Capture the cell that displays the provided text and extract its [x, y] central coordinate. 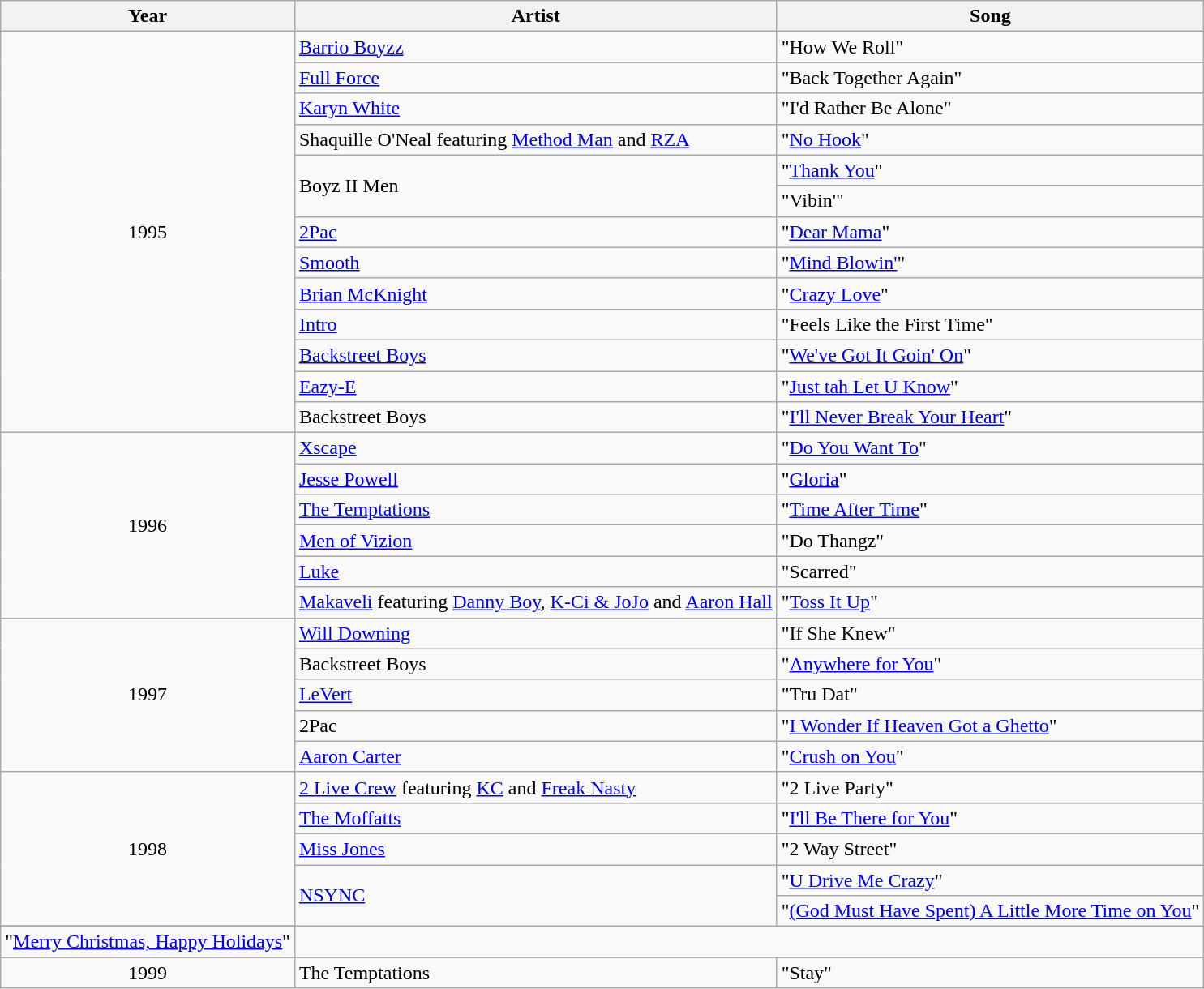
"Toss It Up" [991, 602]
"Stay" [991, 973]
"Feels Like the First Time" [991, 324]
"I'll Never Break Your Heart" [991, 417]
Full Force [535, 78]
1997 [148, 695]
Eazy-E [535, 387]
"2 Way Street" [991, 849]
"Vibin'" [991, 201]
"I'll Be There for You" [991, 818]
"Scarred" [991, 572]
Boyz II Men [535, 186]
Men of Vizion [535, 541]
"Crazy Love" [991, 293]
LeVert [535, 695]
Will Downing [535, 633]
1999 [148, 973]
Barrio Boyzz [535, 47]
"Merry Christmas, Happy Holidays" [148, 942]
"Do You Want To" [991, 448]
Xscape [535, 448]
Jesse Powell [535, 479]
"Just tah Let U Know" [991, 387]
Luke [535, 572]
"Time After Time" [991, 510]
"Back Together Again" [991, 78]
Intro [535, 324]
"Do Thangz" [991, 541]
1996 [148, 525]
The Moffatts [535, 818]
Karyn White [535, 109]
Shaquille O'Neal featuring Method Man and RZA [535, 139]
Smooth [535, 263]
1995 [148, 232]
"If She Knew" [991, 633]
Miss Jones [535, 849]
Artist [535, 16]
"How We Roll" [991, 47]
Brian McKnight [535, 293]
"U Drive Me Crazy" [991, 880]
"Crush on You" [991, 756]
"2 Live Party" [991, 787]
"(God Must Have Spent) A Little More Time on You" [991, 911]
"Tru Dat" [991, 695]
"Gloria" [991, 479]
"Anywhere for You" [991, 664]
Song [991, 16]
"I Wonder If Heaven Got a Ghetto" [991, 726]
NSYNC [535, 895]
"We've Got It Goin' On" [991, 355]
Year [148, 16]
1998 [148, 849]
Makaveli featuring Danny Boy, K-Ci & JoJo and Aaron Hall [535, 602]
"Dear Mama" [991, 232]
Aaron Carter [535, 756]
2 Live Crew featuring KC and Freak Nasty [535, 787]
"Mind Blowin'" [991, 263]
"No Hook" [991, 139]
"I'd Rather Be Alone" [991, 109]
"Thank You" [991, 170]
